Return (X, Y) of the center of cell containing provided text 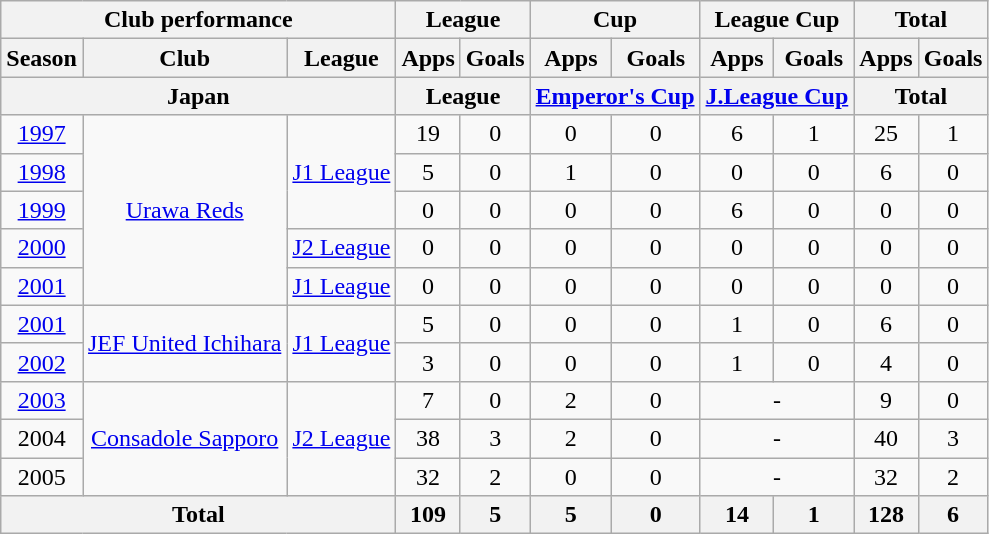
2005 (42, 477)
League Cup (777, 20)
2003 (42, 400)
JEF United Ichihara (184, 343)
1998 (42, 172)
Club (184, 58)
1997 (42, 134)
2002 (42, 362)
Japan (198, 96)
4 (886, 362)
Cup (615, 20)
25 (886, 134)
Urawa Reds (184, 210)
19 (428, 134)
J.League Cup (777, 96)
Consadole Sapporo (184, 438)
40 (886, 438)
128 (886, 515)
109 (428, 515)
Season (42, 58)
2000 (42, 248)
9 (886, 400)
14 (737, 515)
Club performance (198, 20)
2004 (42, 438)
38 (428, 438)
1999 (42, 210)
Emperor's Cup (615, 96)
7 (428, 400)
